Extract the [x, y] coordinate from the center of the cell holding the provided text.  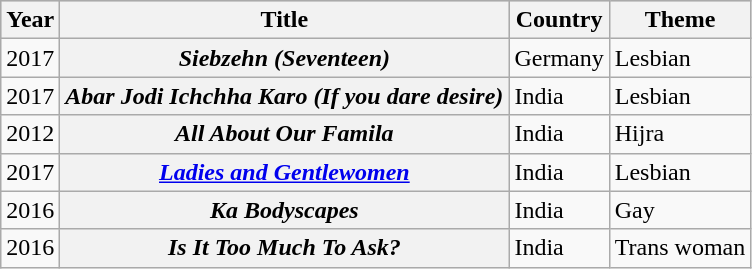
Year [30, 20]
Siebzehn (Seventeen) [284, 58]
Ladies and Gentlewomen [284, 172]
Trans woman [680, 248]
Gay [680, 210]
All About Our Famila [284, 134]
2012 [30, 134]
Germany [559, 58]
Title [284, 20]
Theme [680, 20]
Ka Bodyscapes [284, 210]
Is It Too Much To Ask? [284, 248]
Abar Jodi Ichchha Karo (If you dare desire) [284, 96]
Hijra [680, 134]
Country [559, 20]
